Find where the given text appears and provide that cell's center as (X, Y) coordinate. 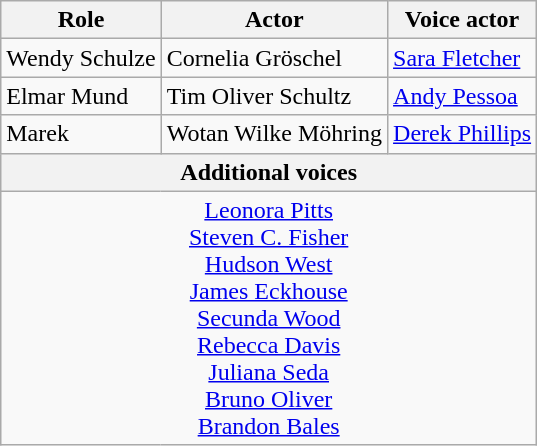
Marek (81, 134)
Wotan Wilke Möhring (274, 134)
Derek Phillips (462, 134)
Role (81, 20)
Voice actor (462, 20)
Leonora PittsSteven C. FisherHudson WestJames EckhouseSecunda WoodRebecca DavisJuliana SedaBruno OliverBrandon Bales (269, 318)
Andy Pessoa (462, 96)
Additional voices (269, 172)
Tim Oliver Schultz (274, 96)
Cornelia Gröschel (274, 58)
Sara Fletcher (462, 58)
Wendy Schulze (81, 58)
Elmar Mund (81, 96)
Actor (274, 20)
